Output the [x, y] coordinate of the center of the cell containing the given text.  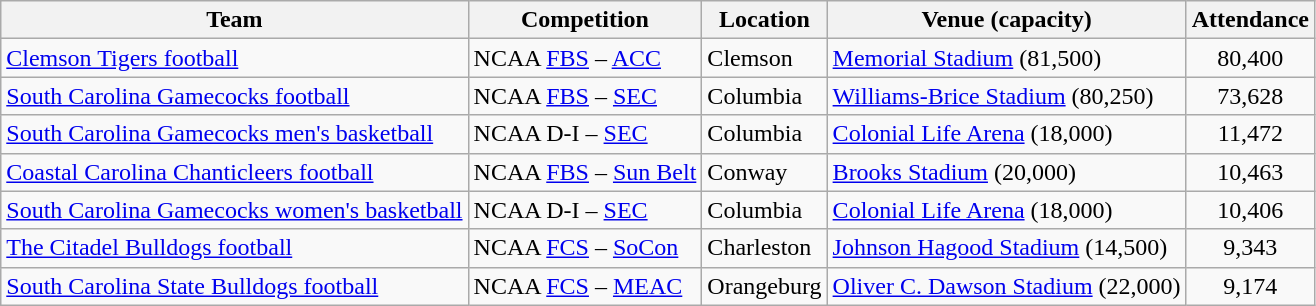
NCAA FBS – Sun Belt [585, 172]
9,174 [1250, 286]
NCAA FBS – SEC [585, 96]
80,400 [1250, 58]
Orangeburg [764, 286]
10,406 [1250, 210]
Brooks Stadium (20,000) [1006, 172]
Venue (capacity) [1006, 20]
NCAA FCS – MEAC [585, 286]
South Carolina Gamecocks men's basketball [234, 134]
NCAA FCS – SoCon [585, 248]
Williams-Brice Stadium (80,250) [1006, 96]
Competition [585, 20]
9,343 [1250, 248]
Charleston [764, 248]
Memorial Stadium (81,500) [1006, 58]
South Carolina Gamecocks football [234, 96]
11,472 [1250, 134]
Location [764, 20]
The Citadel Bulldogs football [234, 248]
Team [234, 20]
Johnson Hagood Stadium (14,500) [1006, 248]
NCAA FBS – ACC [585, 58]
Clemson [764, 58]
Clemson Tigers football [234, 58]
10,463 [1250, 172]
Coastal Carolina Chanticleers football [234, 172]
South Carolina Gamecocks women's basketball [234, 210]
Oliver C. Dawson Stadium (22,000) [1006, 286]
South Carolina State Bulldogs football [234, 286]
73,628 [1250, 96]
Attendance [1250, 20]
Conway [764, 172]
